Identify which cell holds the provided text, then report its (x, y) central coordinate. 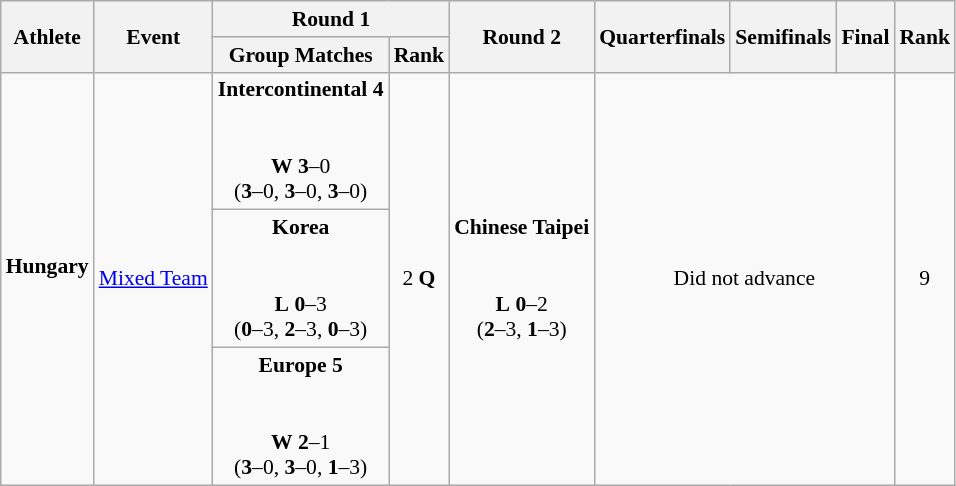
Hungary (48, 278)
Event (154, 36)
Athlete (48, 36)
Group Matches (301, 55)
Final (865, 36)
Round 1 (331, 19)
Round 2 (522, 36)
Korea L 0–3 (0–3, 2–3, 0–3) (301, 279)
Mixed Team (154, 278)
Intercontinental 4 W 3–0 (3–0, 3–0, 3–0) (301, 141)
Quarterfinals (662, 36)
Chinese Taipei L 0–2 (2–3, 1–3) (522, 278)
2 Q (420, 278)
Did not advance (744, 278)
Semifinals (783, 36)
9 (924, 278)
Europe 5 W 2–1 (3–0, 3–0, 1–3) (301, 417)
